Output the (x, y) coordinate of the center of the cell containing the given text.  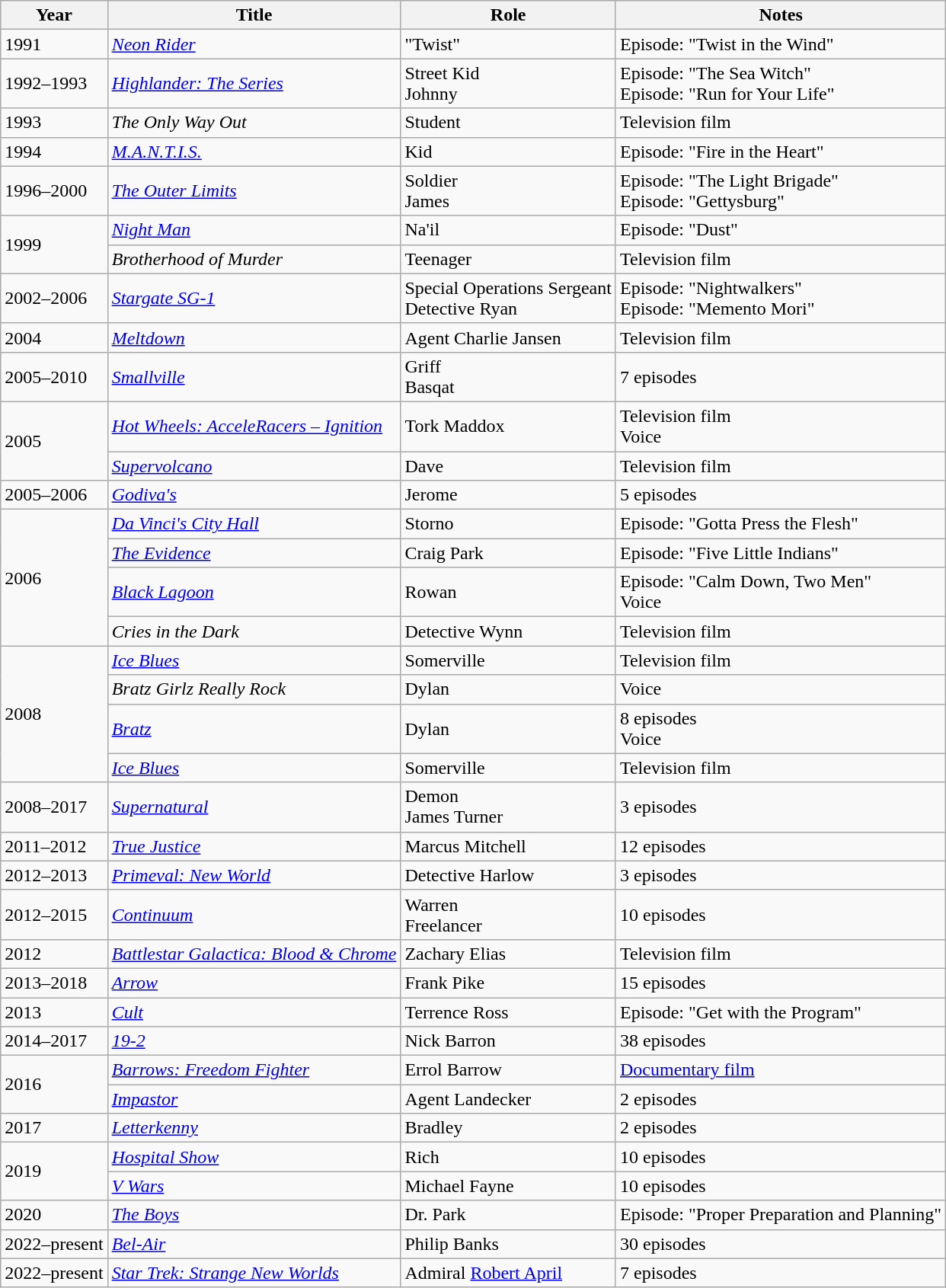
2019 (54, 1171)
Meltdown (254, 337)
The Evidence (254, 553)
Cult (254, 1012)
2020 (54, 1215)
1992–1993 (54, 84)
Bel-Air (254, 1244)
Godiva's (254, 495)
2014–2017 (54, 1041)
Barrows: Freedom Fighter (254, 1070)
Frank Pike (509, 983)
19-2 (254, 1041)
DemonJames Turner (509, 807)
Arrow (254, 983)
Jerome (509, 495)
Bratz Girlz Really Rock (254, 689)
Tork Maddox (509, 427)
1996–2000 (54, 190)
Battlestar Galactica: Blood & Chrome (254, 954)
Street KidJohnny (509, 84)
Marcus Mitchell (509, 846)
Notes (780, 15)
GriffBasqat (509, 376)
Documentary film (780, 1070)
Supernatural (254, 807)
Special Operations SergeantDetective Ryan (509, 299)
"Twist" (509, 44)
2008 (54, 714)
Philip Banks (509, 1244)
Episode: "Five Little Indians" (780, 553)
Episode: "The Light Brigade"Episode: "Gettysburg" (780, 190)
WarrenFreelancer (509, 914)
2008–2017 (54, 807)
V Wars (254, 1186)
2012–2013 (54, 875)
Nick Barron (509, 1041)
1999 (54, 244)
1994 (54, 152)
SoldierJames (509, 190)
2005 (54, 440)
2017 (54, 1128)
2004 (54, 337)
Admiral Robert April (509, 1273)
Rowan (509, 593)
Teenager (509, 259)
Impastor (254, 1099)
Craig Park (509, 553)
Neon Rider (254, 44)
Night Man (254, 230)
Rich (509, 1157)
Errol Barrow (509, 1070)
1993 (54, 123)
Da Vinci's City Hall (254, 524)
Brotherhood of Murder (254, 259)
Smallville (254, 376)
Michael Fayne (509, 1186)
Letterkenny (254, 1128)
Detective Wynn (509, 631)
2013–2018 (54, 983)
Na'il (509, 230)
Stargate SG-1 (254, 299)
Zachary Elias (509, 954)
Highlander: The Series (254, 84)
Title (254, 15)
True Justice (254, 846)
Episode: "The Sea Witch"Episode: "Run for Your Life" (780, 84)
The Outer Limits (254, 190)
2013 (54, 1012)
Episode: "Calm Down, Two Men"Voice (780, 593)
5 episodes (780, 495)
12 episodes (780, 846)
Episode: "Get with the Program" (780, 1012)
Cries in the Dark (254, 631)
Episode: "Dust" (780, 230)
2016 (54, 1085)
Detective Harlow (509, 875)
Episode: "Gotta Press the Flesh" (780, 524)
2012 (54, 954)
Role (509, 15)
Episode: "Nightwalkers"Episode: "Memento Mori" (780, 299)
2005–2006 (54, 495)
Primeval: New World (254, 875)
Episode: "Twist in the Wind" (780, 44)
Episode: "Fire in the Heart" (780, 152)
2002–2006 (54, 299)
Terrence Ross (509, 1012)
Year (54, 15)
Hot Wheels: AcceleRacers – Ignition (254, 427)
Star Trek: Strange New Worlds (254, 1273)
2005–2010 (54, 376)
M.A.N.T.I.S. (254, 152)
Kid (509, 152)
15 episodes (780, 983)
Television filmVoice (780, 427)
1991 (54, 44)
2006 (54, 577)
The Only Way Out (254, 123)
Episode: "Proper Preparation and Planning" (780, 1215)
38 episodes (780, 1041)
Student (509, 123)
2012–2015 (54, 914)
Dr. Park (509, 1215)
8 episodesVoice (780, 728)
Black Lagoon (254, 593)
The Boys (254, 1215)
30 episodes (780, 1244)
2011–2012 (54, 846)
Bratz (254, 728)
Agent Charlie Jansen (509, 337)
Voice (780, 689)
Hospital Show (254, 1157)
Continuum (254, 914)
Supervolcano (254, 465)
Bradley (509, 1128)
Storno (509, 524)
Agent Landecker (509, 1099)
Dave (509, 465)
